Locate the cell with the specified text and output its [x, y] center coordinate. 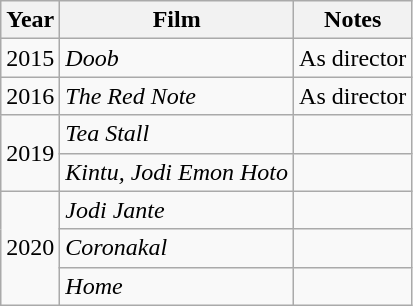
The Red Note [177, 96]
2015 [30, 58]
Tea Stall [177, 134]
Film [177, 20]
Home [177, 286]
Year [30, 20]
2016 [30, 96]
2019 [30, 153]
Jodi Jante [177, 210]
Coronakal [177, 248]
Kintu, Jodi Emon Hoto [177, 172]
2020 [30, 248]
Doob [177, 58]
Notes [353, 20]
